Search for the cell housing the specified text and yield its [x, y] center coordinate. 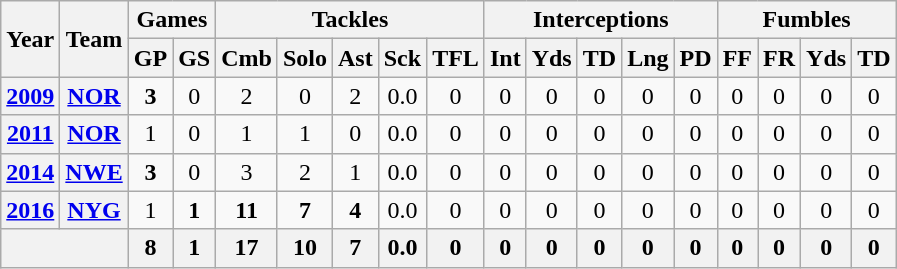
17 [247, 248]
2011 [30, 134]
Lng [648, 58]
PD [696, 58]
Solo [304, 58]
2014 [30, 172]
FF [737, 58]
NYG [94, 210]
11 [247, 210]
NWE [94, 172]
Year [30, 39]
Int [505, 58]
8 [150, 248]
2009 [30, 96]
Cmb [247, 58]
Sck [402, 58]
GP [150, 58]
Fumbles [806, 20]
FR [780, 58]
Games [172, 20]
2016 [30, 210]
Ast [356, 58]
TFL [456, 58]
GS [194, 58]
10 [304, 248]
Team [94, 39]
4 [356, 210]
Tackles [350, 20]
Interceptions [600, 20]
